From the cell containing the given text, extract its center point as (x, y) coordinate. 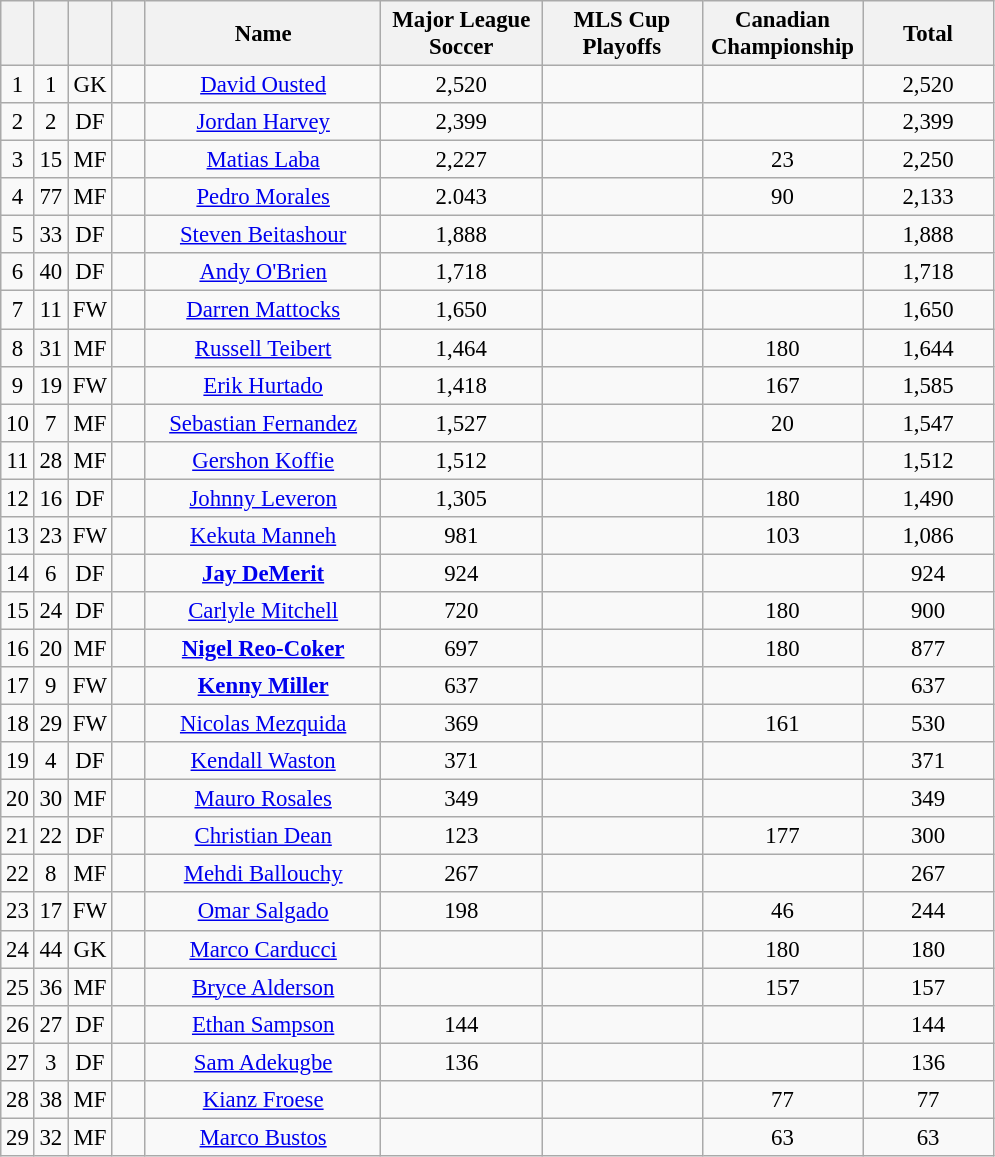
33 (50, 235)
Jordan Harvey (263, 122)
Kenny Miller (263, 686)
46 (782, 912)
30 (50, 799)
877 (928, 648)
Carlyle Mitchell (263, 611)
5 (18, 235)
1,490 (928, 498)
2,227 (462, 160)
167 (782, 385)
21 (18, 836)
12 (18, 498)
Jay DeMerit (263, 573)
900 (928, 611)
90 (782, 197)
1,644 (928, 348)
2.043 (462, 197)
198 (462, 912)
177 (782, 836)
Sebastian Fernandez (263, 423)
14 (18, 573)
244 (928, 912)
Johnny Leveron (263, 498)
Omar Salgado (263, 912)
1,527 (462, 423)
Matias Laba (263, 160)
Darren Mattocks (263, 310)
Kekuta Manneh (263, 536)
25 (18, 987)
Sam Adekugbe (263, 1062)
Erik Hurtado (263, 385)
Nigel Reo-Coker (263, 648)
Pedro Morales (263, 197)
1,585 (928, 385)
36 (50, 987)
720 (462, 611)
2,133 (928, 197)
Mauro Rosales (263, 799)
Name (263, 34)
2,250 (928, 160)
1,418 (462, 385)
MLS Cup Playoffs (622, 34)
Mehdi Ballouchy (263, 874)
18 (18, 724)
40 (50, 273)
Kianz Froese (263, 1100)
1,305 (462, 498)
981 (462, 536)
Ethan Sampson (263, 1024)
Christian Dean (263, 836)
David Ousted (263, 85)
32 (50, 1137)
1,086 (928, 536)
369 (462, 724)
31 (50, 348)
Andy O'Brien (263, 273)
161 (782, 724)
697 (462, 648)
Marco Bustos (263, 1137)
Major League Soccer (462, 34)
Steven Beitashour (263, 235)
123 (462, 836)
Marco Carducci (263, 949)
1,464 (462, 348)
103 (782, 536)
44 (50, 949)
10 (18, 423)
Kendall Waston (263, 761)
530 (928, 724)
Russell Teibert (263, 348)
Bryce Alderson (263, 987)
Nicolas Mezquida (263, 724)
26 (18, 1024)
Gershon Koffie (263, 460)
Total (928, 34)
300 (928, 836)
Canadian Championship (782, 34)
38 (50, 1100)
1,547 (928, 423)
13 (18, 536)
